Capture the cell that displays the provided text and extract its (X, Y) central coordinate. 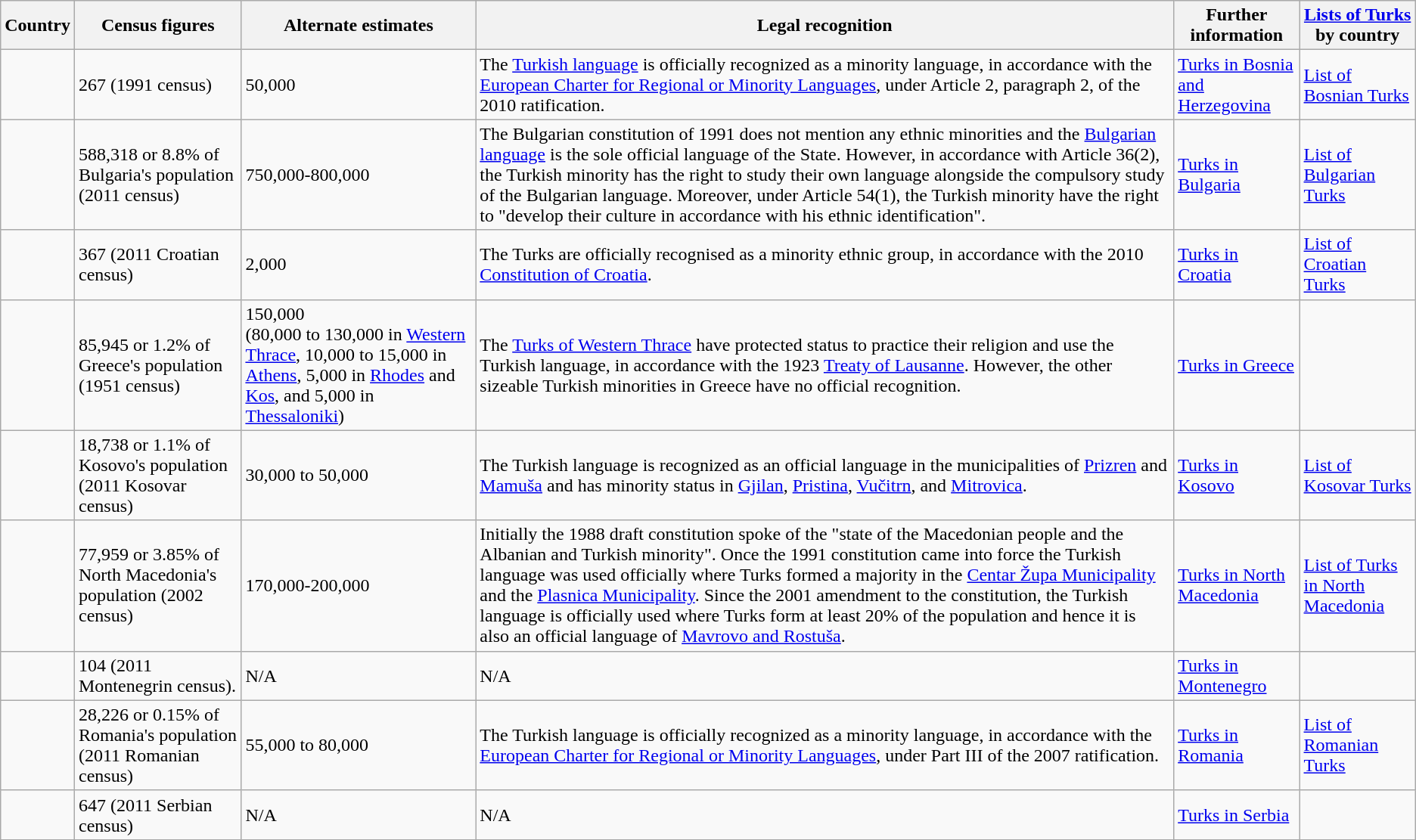
Turks in Bosnia and Herzegovina (1237, 85)
30,000 to 50,000 (359, 475)
List of Romanian Turks (1357, 745)
104 (2011 Montenegrin census). (157, 676)
Turks in Montenegro (1237, 676)
List of Kosovar Turks (1357, 475)
Alternate estimates (359, 26)
Turks in Croatia (1237, 265)
77,959 or 3.85% of North Macedonia's population (2002 census) (157, 585)
647 (2011 Serbian census) (157, 815)
150,000 (80,000 to 130,000 in Western Thrace, 10,000 to 15,000 in Athens, 5,000 in Rhodes and Kos, and 5,000 in Thessaloniki) (359, 364)
55,000 to 80,000 (359, 745)
Census figures (157, 26)
170,000-200,000 (359, 585)
2,000 (359, 265)
Turks in Greece (1237, 364)
Turks in Serbia (1237, 815)
List of Bosnian Turks (1357, 85)
List of Croatian Turks (1357, 265)
367 (2011 Croatian census) (157, 265)
Country (38, 26)
The Turks are officially recognised as a minority ethnic group, in accordance with the 2010 Constitution of Croatia. (824, 265)
Turks in Kosovo (1237, 475)
List of Bulgarian Turks (1357, 175)
Turks in Romania (1237, 745)
List of Turks in North Macedonia (1357, 585)
Turks in North Macedonia (1237, 585)
Turks in Bulgaria (1237, 175)
Lists of Turks by country (1357, 26)
Legal recognition (824, 26)
Further information (1237, 26)
85,945 or 1.2% of Greece's population (1951 census) (157, 364)
28,226 or 0.15% of Romania's population (2011 Romanian census) (157, 745)
588,318 or 8.8% of Bulgaria's population (2011 census) (157, 175)
18,738 or 1.1% of Kosovo's population (2011 Kosovar census) (157, 475)
750,000-800,000 (359, 175)
267 (1991 census) (157, 85)
50,000 (359, 85)
